From the cell containing the given text, extract its center point as [X, Y] coordinate. 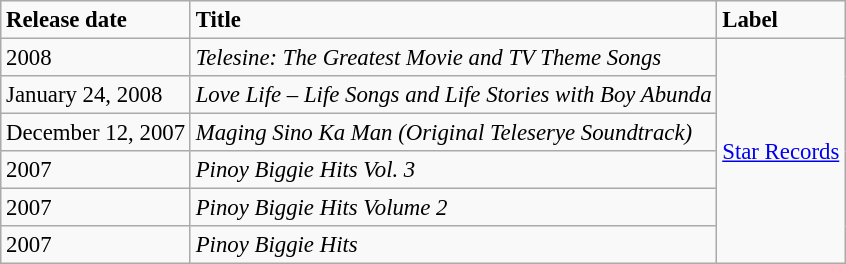
Title [454, 20]
Telesine: The Greatest Movie and TV Theme Songs [454, 58]
Love Life – Life Songs and Life Stories with Boy Abunda [454, 95]
2008 [96, 58]
January 24, 2008 [96, 95]
Maging Sino Ka Man (Original Teleserye Soundtrack) [454, 133]
Pinoy Biggie Hits Vol. 3 [454, 170]
Release date [96, 20]
Pinoy Biggie Hits [454, 245]
December 12, 2007 [96, 133]
Label [781, 20]
Pinoy Biggie Hits Volume 2 [454, 208]
